Search for the cell housing the specified text and yield its [x, y] center coordinate. 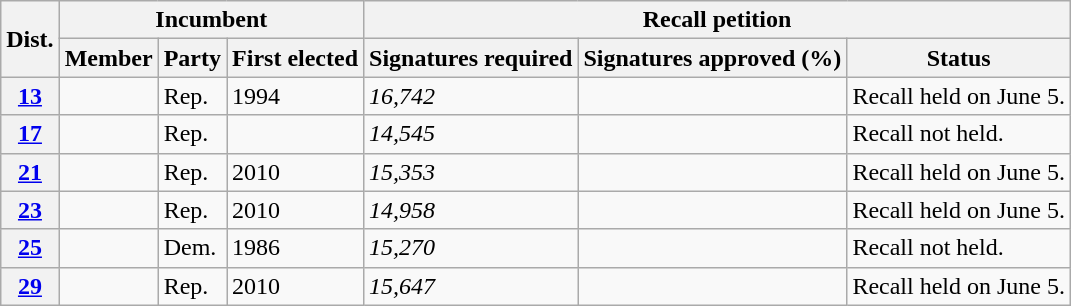
Incumbent [211, 20]
17 [30, 134]
15,270 [471, 248]
1986 [296, 248]
16,742 [471, 96]
Party [192, 58]
21 [30, 172]
First elected [296, 58]
Status [959, 58]
Member [108, 58]
Recall petition [718, 20]
23 [30, 210]
14,545 [471, 134]
13 [30, 96]
1994 [296, 96]
Dist. [30, 39]
25 [30, 248]
15,353 [471, 172]
Signatures approved (%) [712, 58]
15,647 [471, 286]
14,958 [471, 210]
29 [30, 286]
Dem. [192, 248]
Signatures required [471, 58]
